Locate the cell with the specified text and output its (X, Y) center coordinate. 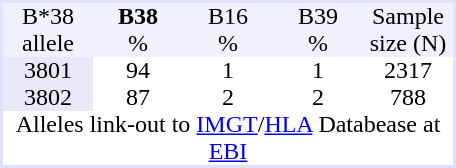
B16 (228, 16)
3801 (48, 70)
B39 (318, 16)
3802 (48, 98)
allele (48, 44)
94 (138, 70)
B38 (138, 16)
B*38 (48, 16)
Alleles link-out to IMGT/HLA Databease at EBI (228, 138)
2317 (408, 70)
788 (408, 98)
87 (138, 98)
size (N) (408, 44)
Sample (408, 16)
